Provide the [X, Y] coordinate of the cell's center where the given text is located.  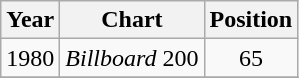
Chart [132, 20]
65 [251, 58]
Year [30, 20]
1980 [30, 58]
Billboard 200 [132, 58]
Position [251, 20]
